Provide the (X, Y) coordinate of the cell's center where the given text is located.  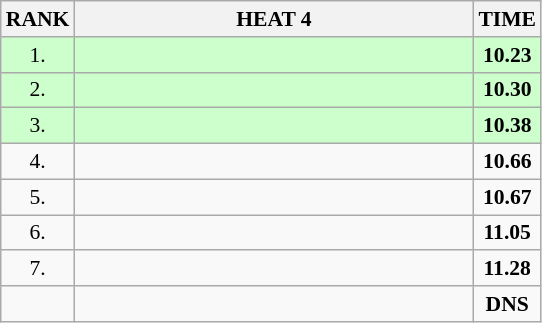
6. (38, 233)
DNS (507, 304)
5. (38, 197)
RANK (38, 19)
7. (38, 269)
3. (38, 126)
11.28 (507, 269)
10.38 (507, 126)
4. (38, 162)
10.67 (507, 197)
10.30 (507, 90)
10.23 (507, 55)
11.05 (507, 233)
TIME (507, 19)
HEAT 4 (274, 19)
2. (38, 90)
1. (38, 55)
10.66 (507, 162)
